Find where the given text appears and provide that cell's center as [x, y] coordinate. 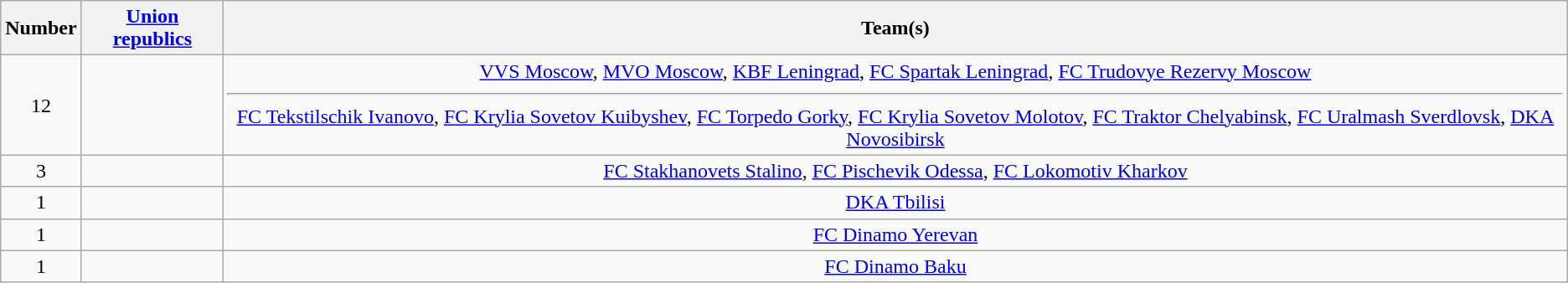
12 [41, 105]
FC Dinamo Baku [896, 266]
Union republics [152, 28]
3 [41, 171]
Number [41, 28]
DKA Tbilisi [896, 203]
FC Dinamo Yerevan [896, 234]
Team(s) [896, 28]
FC Stakhanovets Stalino, FC Pischevik Odessa, FC Lokomotiv Kharkov [896, 171]
